For the text-containing cell, return its midpoint in [x, y] coordinate format. 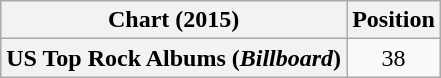
Position [394, 20]
US Top Rock Albums (Billboard) [174, 58]
Chart (2015) [174, 20]
38 [394, 58]
